Pinpoint the cell where the given text exists, returning its [x, y] midpoint coordinate. 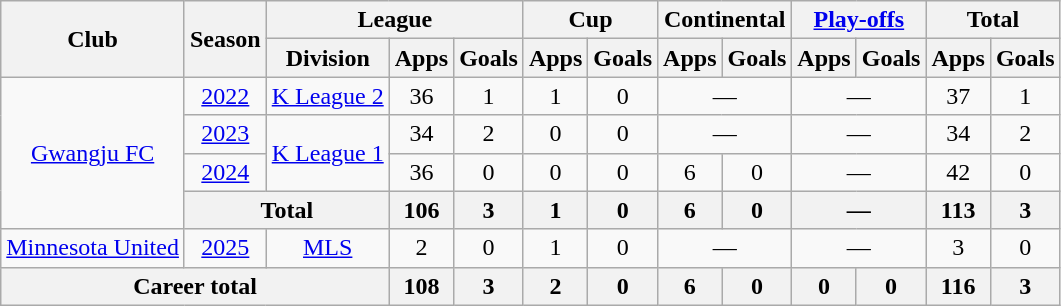
League [394, 20]
42 [958, 172]
Play-offs [859, 20]
Cup [590, 20]
37 [958, 96]
2023 [225, 134]
Club [93, 39]
116 [958, 286]
2025 [225, 248]
113 [958, 210]
K League 1 [328, 153]
MLS [328, 248]
2024 [225, 172]
K League 2 [328, 96]
Gwangju FC [93, 153]
106 [421, 210]
Minnesota United [93, 248]
Career total [195, 286]
Division [328, 58]
Season [225, 39]
2022 [225, 96]
108 [421, 286]
Continental [725, 20]
